Determine the (x, y) coordinate at the center of the cell enclosing the given text.  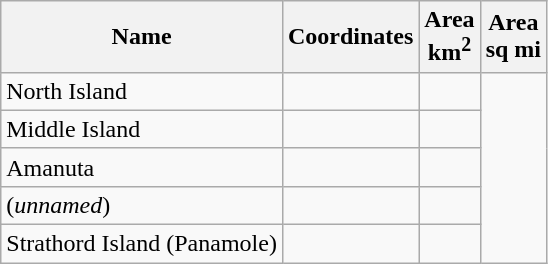
Middle Island (142, 129)
(unnamed) (142, 205)
Strathord Island (Panamole) (142, 244)
North Island (142, 91)
Areasq mi (513, 37)
Name (142, 37)
Areakm2 (450, 37)
Amanuta (142, 167)
Coordinates (350, 37)
